Determine the [X, Y] coordinate at the center of the cell enclosing the given text.  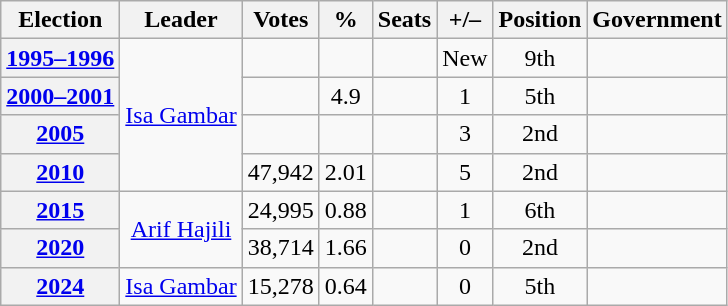
1.66 [346, 248]
0.88 [346, 210]
Government [657, 20]
2024 [60, 286]
+/– [465, 20]
6th [540, 210]
4.9 [346, 96]
2005 [60, 134]
47,942 [280, 172]
% [346, 20]
5 [465, 172]
1995–1996 [60, 58]
2010 [60, 172]
Votes [280, 20]
Position [540, 20]
Seats [404, 20]
New [465, 58]
2015 [60, 210]
38,714 [280, 248]
Leader [181, 20]
3 [465, 134]
15,278 [280, 286]
2000–2001 [60, 96]
2020 [60, 248]
Election [60, 20]
0.64 [346, 286]
9th [540, 58]
Arif Hajili [181, 229]
24,995 [280, 210]
2.01 [346, 172]
